From the cell containing the given text, extract its center point as (x, y) coordinate. 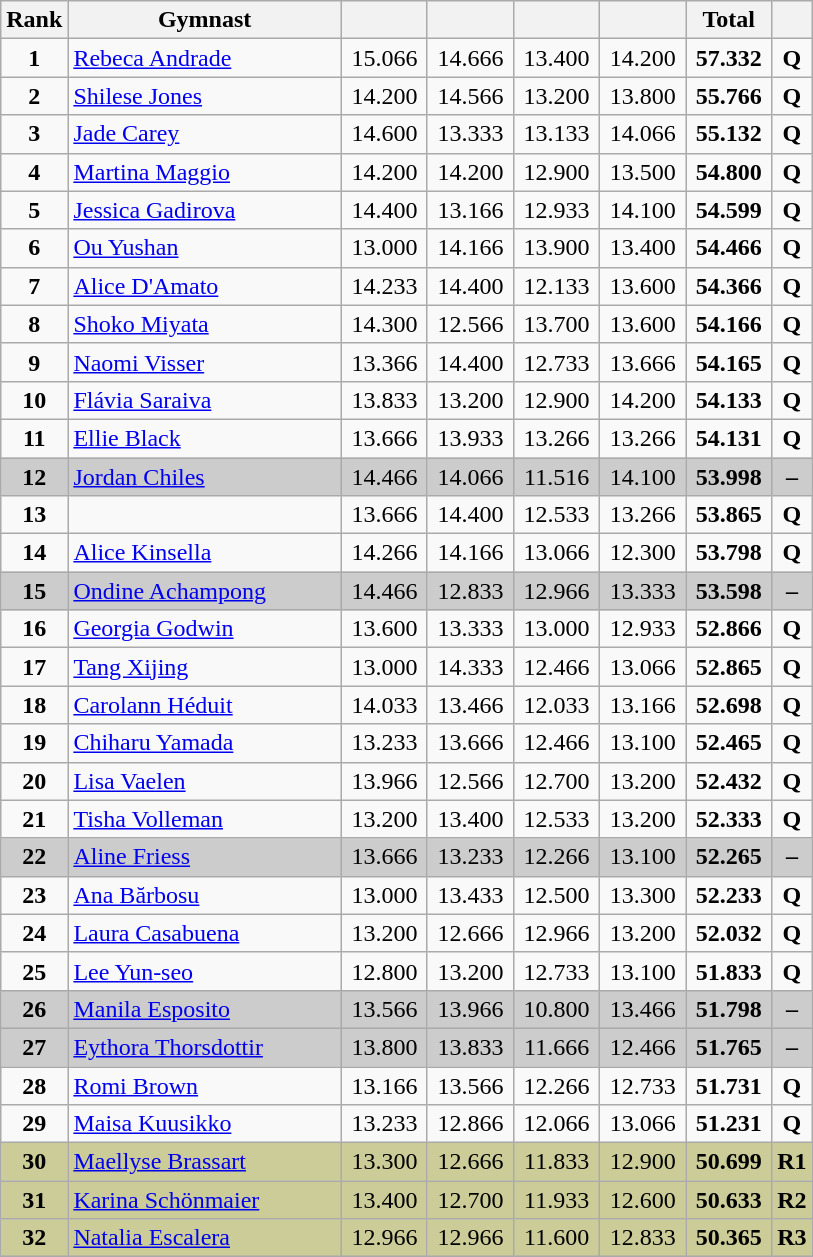
31 (34, 1200)
29 (34, 1124)
54.800 (729, 172)
13.933 (470, 438)
6 (34, 248)
13.133 (557, 134)
Maisa Kuusikko (205, 1124)
51.833 (729, 971)
7 (34, 286)
Carolann Héduit (205, 705)
54.599 (729, 210)
13.366 (384, 362)
Ou Yushan (205, 248)
9 (34, 362)
52.465 (729, 743)
16 (34, 629)
Chiharu Yamada (205, 743)
Jade Carey (205, 134)
30 (34, 1162)
R2 (792, 1200)
Eythora Thorsdottir (205, 1047)
Ana Bărbosu (205, 895)
2 (34, 96)
Tang Xijing (205, 667)
55.766 (729, 96)
53.598 (729, 591)
Lee Yun-seo (205, 971)
13.500 (643, 172)
53.798 (729, 553)
26 (34, 1009)
4 (34, 172)
5 (34, 210)
51.231 (729, 1124)
Laura Casabuena (205, 933)
12.066 (557, 1124)
Shilese Jones (205, 96)
Martina Maggio (205, 172)
11.666 (557, 1047)
52.233 (729, 895)
32 (34, 1238)
14.300 (384, 324)
18 (34, 705)
14.266 (384, 553)
24 (34, 933)
52.333 (729, 819)
10 (34, 400)
12.600 (643, 1200)
53.865 (729, 515)
21 (34, 819)
Romi Brown (205, 1085)
52.032 (729, 933)
R1 (792, 1162)
14.566 (470, 96)
54.366 (729, 286)
51.731 (729, 1085)
55.132 (729, 134)
50.699 (729, 1162)
54.133 (729, 400)
Shoko Miyata (205, 324)
28 (34, 1085)
52.432 (729, 781)
Ellie Black (205, 438)
25 (34, 971)
14.033 (384, 705)
Lisa Vaelen (205, 781)
15 (34, 591)
14.333 (470, 667)
Aline Friess (205, 857)
57.332 (729, 58)
12 (34, 477)
Naomi Visser (205, 362)
1 (34, 58)
50.365 (729, 1238)
Tisha Volleman (205, 819)
17 (34, 667)
54.165 (729, 362)
Rebeca Andrade (205, 58)
51.798 (729, 1009)
13 (34, 515)
52.866 (729, 629)
Gymnast (205, 20)
13.700 (557, 324)
11.933 (557, 1200)
Alice Kinsella (205, 553)
Karina Schönmaier (205, 1200)
54.131 (729, 438)
Maellyse Brassart (205, 1162)
Manila Esposito (205, 1009)
50.633 (729, 1200)
27 (34, 1047)
52.865 (729, 667)
54.166 (729, 324)
15.066 (384, 58)
22 (34, 857)
13.433 (470, 895)
14.666 (470, 58)
53.998 (729, 477)
Jordan Chiles (205, 477)
54.466 (729, 248)
8 (34, 324)
R3 (792, 1238)
11 (34, 438)
3 (34, 134)
12.866 (470, 1124)
20 (34, 781)
12.133 (557, 286)
14 (34, 553)
Alice D'Amato (205, 286)
23 (34, 895)
Jessica Gadirova (205, 210)
10.800 (557, 1009)
13.900 (557, 248)
14.600 (384, 134)
52.265 (729, 857)
51.765 (729, 1047)
11.516 (557, 477)
12.500 (557, 895)
52.698 (729, 705)
Rank (34, 20)
12.033 (557, 705)
12.300 (643, 553)
19 (34, 743)
Natalia Escalera (205, 1238)
14.233 (384, 286)
11.833 (557, 1162)
Georgia Godwin (205, 629)
Ondine Achampong (205, 591)
Flávia Saraiva (205, 400)
12.800 (384, 971)
11.600 (557, 1238)
Total (729, 20)
